Return [x, y] of the center of cell containing provided text 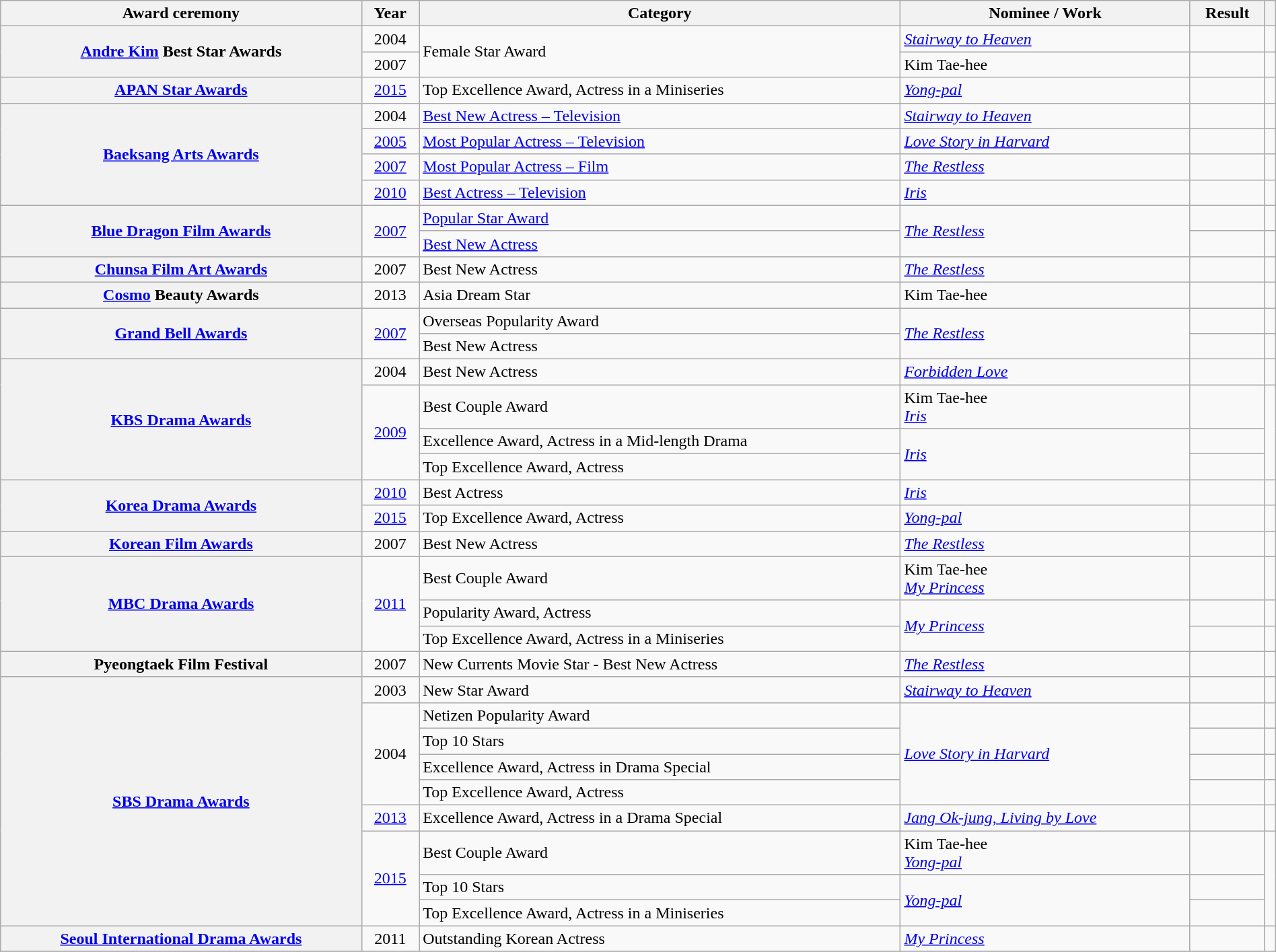
Kim Tae-hee Iris [1046, 406]
New Star Award [660, 690]
Chunsa Film Art Awards [181, 269]
New Currents Movie Star - Best New Actress [660, 664]
Cosmo Beauty Awards [181, 295]
Netizen Popularity Award [660, 715]
2003 [390, 690]
KBS Drama Awards [181, 420]
MBC Drama Awards [181, 604]
Jang Ok-jung, Living by Love [1046, 818]
Andre Kim Best Star Awards [181, 52]
2005 [390, 141]
Korean Film Awards [181, 544]
Grand Bell Awards [181, 334]
Baeksang Arts Awards [181, 154]
Excellence Award, Actress in a Drama Special [660, 818]
SBS Drama Awards [181, 801]
Most Popular Actress – Film [660, 167]
Excellence Award, Actress in Drama Special [660, 766]
Female Star Award [660, 52]
Korea Drama Awards [181, 505]
Award ceremony [181, 13]
Year [390, 13]
Nominee / Work [1046, 13]
Popularity Award, Actress [660, 613]
Forbidden Love [1046, 372]
Most Popular Actress – Television [660, 141]
Excellence Award, Actress in a Mid-length Drama [660, 441]
Overseas Popularity Award [660, 321]
APAN Star Awards [181, 90]
Asia Dream Star [660, 295]
Pyeongtaek Film Festival [181, 664]
Result [1228, 13]
Outstanding Korean Actress [660, 939]
Best Actress – Television [660, 192]
Blue Dragon Film Awards [181, 231]
Best New Actress – Television [660, 116]
Kim Tae-hee My Princess [1046, 579]
Category [660, 13]
2009 [390, 432]
Kim Tae-hee Yong-pal [1046, 853]
Popular Star Award [660, 218]
Best Actress [660, 492]
Seoul International Drama Awards [181, 939]
